Return the [x, y] coordinate for the center point of the cell that contains the specified text.  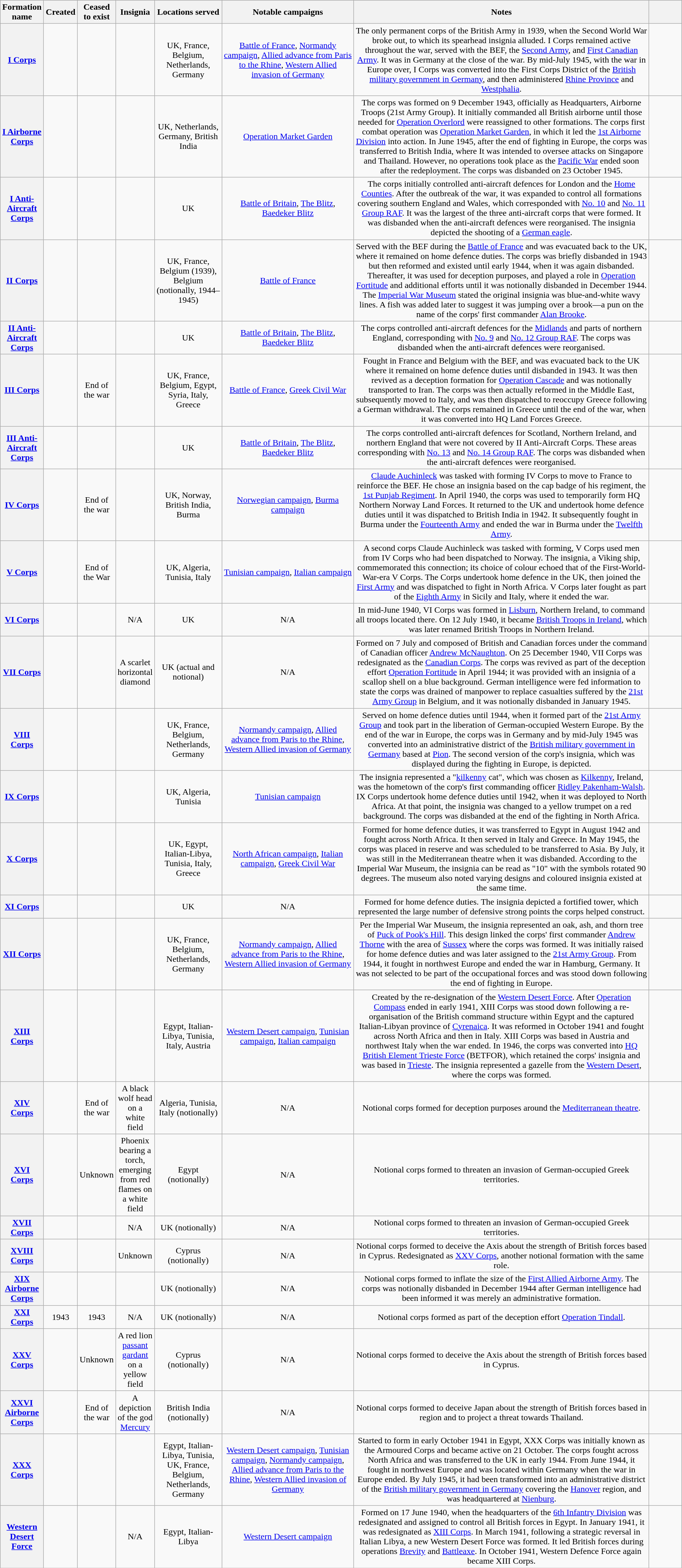
Tunisian campaign, Italian campaign [288, 572]
XVIII Corps [22, 1256]
XIV Corps [22, 1108]
Western Desert campaign, Tunisian campaign, Italian campaign [288, 1036]
III Corps [22, 390]
XI Corps [22, 907]
Formation name [22, 12]
UK, Egypt, Italian-Libya, Tunisia, Italy, Greece [188, 859]
A black wolf head on a white field [135, 1108]
Western Desert campaign, Tunisian campaign, Normandy campaign, Allied advance from Paris to the Rhine, Western Allied invasion of Germany [288, 1469]
Egypt (notionally) [188, 1175]
III Anti-Aircraft Corps [22, 447]
UK, France, Belgium, Egypt, Syria, Italy, Greece [188, 390]
Notional corps formed to deceive Japan about the strength of British forces based in region and to project a threat towards Thailand. [501, 1412]
Tunisian campaign [288, 797]
VIII Corps [22, 739]
Notional corps formed to deceive the Axis about the strength of British forces based in Cyprus. [501, 1360]
Notable campaigns [288, 12]
Battle of France, Normandy campaign, Allied advance from Paris to the Rhine, Western Allied invasion of Germany [288, 60]
UK (actual and notional) [188, 672]
XXVI Airborne Corps [22, 1412]
Western Desert Force [22, 1537]
XIII Corps [22, 1036]
UK, Algeria, Tunisia [188, 797]
End of the War [97, 572]
Operation Market Garden [288, 137]
Notional corps formed as part of the deception effort Operation Tindall. [501, 1317]
Ceased to exist [97, 12]
Notes [501, 12]
Western Desert campaign [288, 1537]
Egypt, Italian-Libya, Tunisia, UK, France, Belgium, Netherlands, Germany [188, 1469]
XVI Corps [22, 1175]
I Airborne Corps [22, 137]
Battle of France [288, 280]
Phoenix bearing a torch, emerging from red flames on a white field [135, 1175]
II Anti-Aircraft Corps [22, 338]
XXI Corps [22, 1317]
UK, Netherlands, Germany, British India [188, 137]
A depiction of the god Mercury [135, 1412]
Insignia [135, 12]
I Corps [22, 60]
V Corps [22, 572]
UK, Norway, British India, Burma [188, 505]
IV Corps [22, 505]
Norwegian campaign, Burma campaign [288, 505]
Notional corps formed for deception purposes around the Mediterranean theatre. [501, 1108]
A red lion passant gardant on a yellow field [135, 1360]
XXX Corps [22, 1469]
II Corps [22, 280]
XVII Corps [22, 1228]
X Corps [22, 859]
British India (notionally) [188, 1412]
A scarlet horizontal diamond [135, 672]
Created [60, 12]
VII Corps [22, 672]
XIX Airborne Corps [22, 1289]
XII Corps [22, 954]
North African campaign, Italian campaign, Greek Civil War [288, 859]
UK, France, Belgium (1939), Belgium (notionally, 1944–1945) [188, 280]
I Anti-Aircraft Corps [22, 209]
Battle of France, Greek Civil War [288, 390]
UK, Algeria, Tunisia, Italy [188, 572]
Egypt, Italian-Libya, Tunisia, Italy, Austria [188, 1036]
Egypt, Italian-Libya [188, 1537]
Locations served [188, 12]
Algeria, Tunisia, Italy (notionally) [188, 1108]
VI Corps [22, 620]
IX Corps [22, 797]
XXV Corps [22, 1360]
